Capture the cell that displays the provided text and extract its (X, Y) central coordinate. 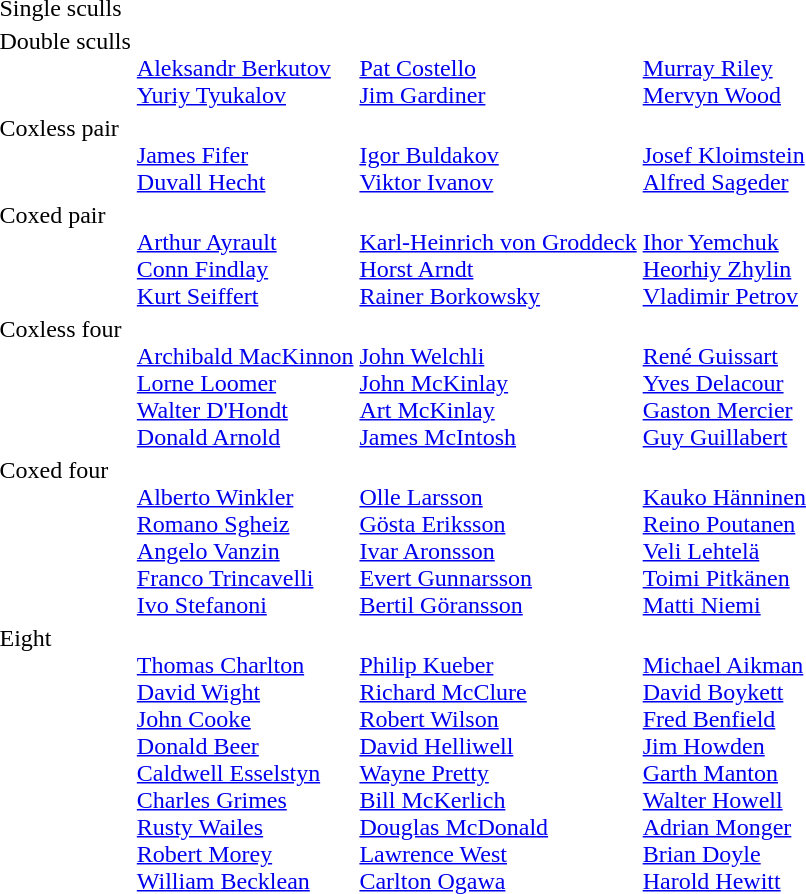
John WelchliJohn McKinlayArt McKinlayJames McIntosh (498, 383)
Olle LarssonGösta ErikssonIvar AronssonEvert GunnarssonBertil Göransson (498, 538)
Archibald MacKinnonLorne LoomerWalter D'HondtDonald Arnold (245, 383)
Karl-Heinrich von GroddeckHorst ArndtRainer Borkowsky (498, 256)
Igor BuldakovViktor Ivanov (498, 155)
Arthur AyraultConn FindlayKurt Seiffert (245, 256)
Aleksandr BerkutovYuriy Tyukalov (245, 68)
James FiferDuvall Hecht (245, 155)
Pat CostelloJim Gardiner (498, 68)
Alberto WinklerRomano SgheizAngelo VanzinFranco TrincavelliIvo Stefanoni (245, 538)
